Return [X, Y] of the center of cell containing provided text 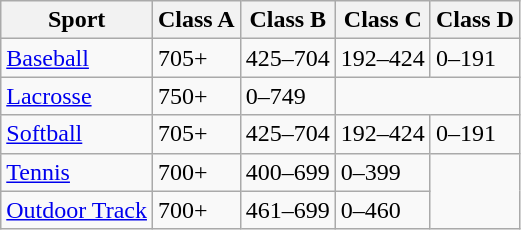
Class A [196, 20]
461–699 [288, 210]
Softball [77, 134]
Sport [77, 20]
Tennis [77, 172]
Outdoor Track [77, 210]
0–399 [382, 172]
0–460 [382, 210]
Class B [288, 20]
0–749 [288, 96]
Class D [474, 20]
400–699 [288, 172]
Class C [382, 20]
Lacrosse [77, 96]
750+ [196, 96]
Baseball [77, 58]
